Locate the cell with the specified text and output its (x, y) center coordinate. 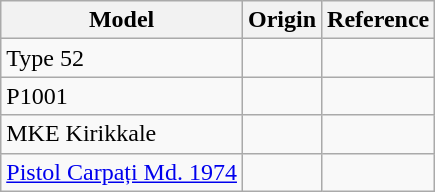
Origin (282, 20)
Pistol Carpați Md. 1974 (122, 172)
Type 52 (122, 58)
MKE Kirikkale (122, 134)
Reference (378, 20)
P1001 (122, 96)
Model (122, 20)
